Scan for the cell matching the given text and deliver its (X, Y) coordinate at center. 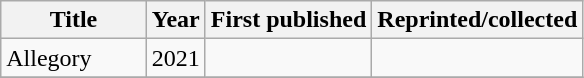
2021 (176, 58)
Allegory (74, 58)
Year (176, 20)
Title (74, 20)
First published (288, 20)
Reprinted/collected (478, 20)
